Locate the cell with the specified text and output its [X, Y] center coordinate. 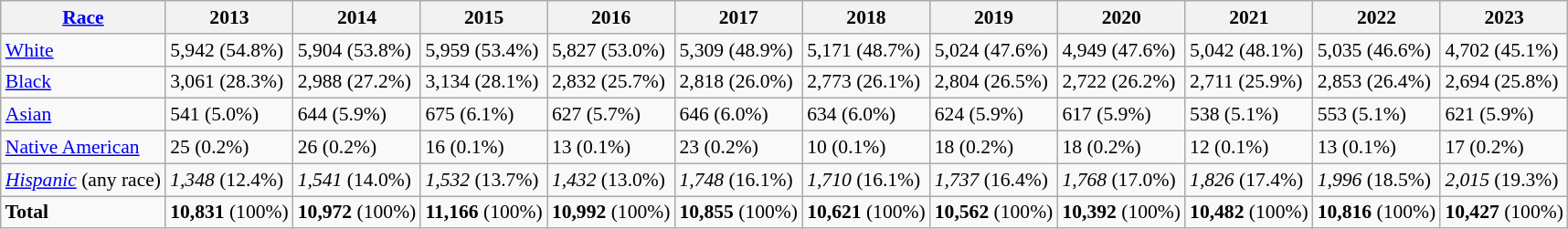
2,853 (26.4%) [1377, 82]
644 (5.9%) [357, 115]
5,942 (54.8%) [229, 50]
541 (5.0%) [229, 115]
2,015 (19.3%) [1504, 180]
10,972 (100%) [357, 213]
617 (5.9%) [1121, 115]
2,711 (25.9%) [1249, 82]
10,427 (100%) [1504, 213]
2,694 (25.8%) [1504, 82]
553 (5.1%) [1377, 115]
5,827 (53.0%) [611, 50]
1,996 (18.5%) [1377, 180]
1,768 (17.0%) [1121, 180]
5,042 (48.1%) [1249, 50]
2,722 (26.2%) [1121, 82]
2,832 (25.7%) [611, 82]
1,432 (13.0%) [611, 180]
5,035 (46.6%) [1377, 50]
1,748 (16.1%) [738, 180]
1,710 (16.1%) [866, 180]
2021 [1249, 17]
2013 [229, 17]
675 (6.1%) [483, 115]
5,904 (53.8%) [357, 50]
11,166 (100%) [483, 213]
Native American [83, 148]
2,988 (27.2%) [357, 82]
4,949 (47.6%) [1121, 50]
2,773 (26.1%) [866, 82]
10,392 (100%) [1121, 213]
1,737 (16.4%) [994, 180]
1,541 (14.0%) [357, 180]
5,024 (47.6%) [994, 50]
10,992 (100%) [611, 213]
10,621 (100%) [866, 213]
23 (0.2%) [738, 148]
624 (5.9%) [994, 115]
1,826 (17.4%) [1249, 180]
Asian [83, 115]
Race [83, 17]
White [83, 50]
2018 [866, 17]
2020 [1121, 17]
17 (0.2%) [1504, 148]
5,309 (48.9%) [738, 50]
2019 [994, 17]
10 (0.1%) [866, 148]
2016 [611, 17]
634 (6.0%) [866, 115]
12 (0.1%) [1249, 148]
2015 [483, 17]
2022 [1377, 17]
Black [83, 82]
5,959 (53.4%) [483, 50]
10,831 (100%) [229, 213]
3,134 (28.1%) [483, 82]
25 (0.2%) [229, 148]
26 (0.2%) [357, 148]
2014 [357, 17]
Total [83, 213]
3,061 (28.3%) [229, 82]
627 (5.7%) [611, 115]
10,482 (100%) [1249, 213]
2,804 (26.5%) [994, 82]
Hispanic (any race) [83, 180]
2,818 (26.0%) [738, 82]
621 (5.9%) [1504, 115]
646 (6.0%) [738, 115]
10,855 (100%) [738, 213]
4,702 (45.1%) [1504, 50]
2017 [738, 17]
5,171 (48.7%) [866, 50]
16 (0.1%) [483, 148]
10,562 (100%) [994, 213]
10,816 (100%) [1377, 213]
1,532 (13.7%) [483, 180]
2023 [1504, 17]
538 (5.1%) [1249, 115]
1,348 (12.4%) [229, 180]
